Return the (X, Y) coordinate for the center point of the cell that contains the specified text.  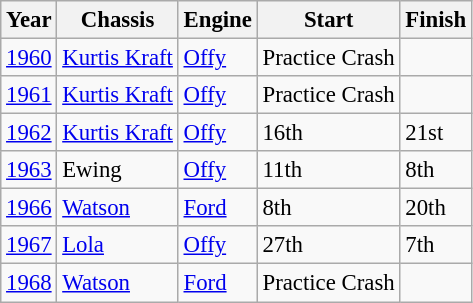
20th (436, 208)
7th (436, 245)
1961 (29, 95)
27th (328, 245)
1966 (29, 208)
1967 (29, 245)
1960 (29, 58)
1962 (29, 133)
21st (436, 133)
16th (328, 133)
Ewing (118, 170)
1963 (29, 170)
Finish (436, 20)
Engine (218, 20)
Lola (118, 245)
Year (29, 20)
Chassis (118, 20)
Start (328, 20)
1968 (29, 283)
11th (328, 170)
